Identify which cell holds the provided text, then report its (x, y) central coordinate. 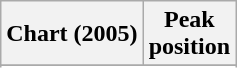
Peakposition (189, 34)
Chart (2005) (72, 34)
